Determine the [X, Y] coordinate at the center of the cell enclosing the given text.  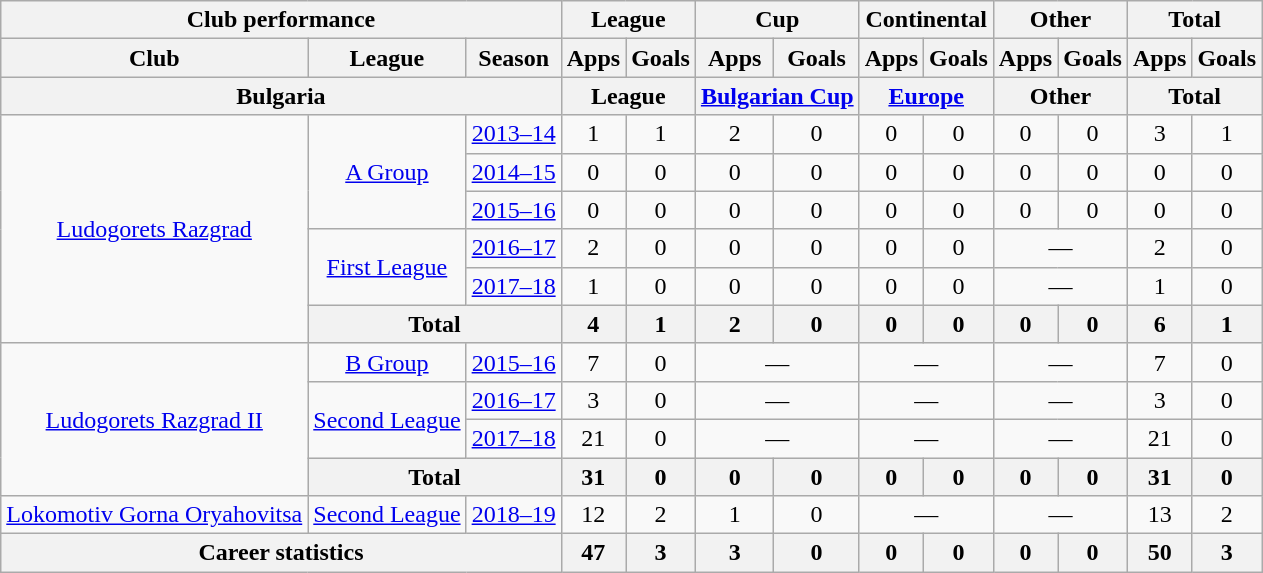
2018–19 [514, 515]
4 [593, 324]
Bulgaria [281, 96]
Ludogorets Razgrad [154, 229]
Bulgarian Cup [777, 96]
13 [1159, 515]
Career statistics [281, 553]
A Group [387, 172]
6 [1159, 324]
50 [1159, 553]
Club performance [281, 20]
47 [593, 553]
First League [387, 267]
2014–15 [514, 172]
Lokomotiv Gorna Oryahovitsa [154, 515]
Europe [926, 96]
Cup [777, 20]
12 [593, 515]
Club [154, 58]
Season [514, 58]
Ludogorets Razgrad II [154, 419]
2013–14 [514, 134]
Continental [926, 20]
B Group [387, 362]
